Extract the (X, Y) coordinate from the center of the cell holding the provided text.  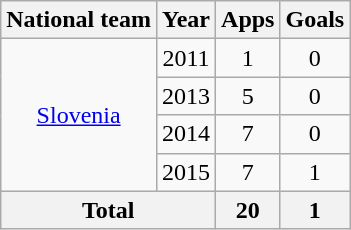
2014 (186, 134)
Year (186, 20)
5 (248, 96)
20 (248, 210)
Total (108, 210)
Apps (248, 20)
Slovenia (79, 115)
2011 (186, 58)
Goals (315, 20)
National team (79, 20)
2013 (186, 96)
2015 (186, 172)
